Determine the (x, y) coordinate at the center of the cell enclosing the given text.  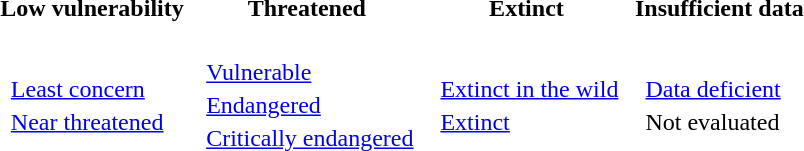
Extinct (530, 122)
Least concern (87, 89)
Not evaluated (713, 122)
Endangered (310, 105)
Extinct in the wild (530, 89)
Data deficient (713, 89)
Vulnerable (310, 73)
Near threatened (87, 122)
